Provide the [X, Y] coordinate of the cell's center where the given text is located.  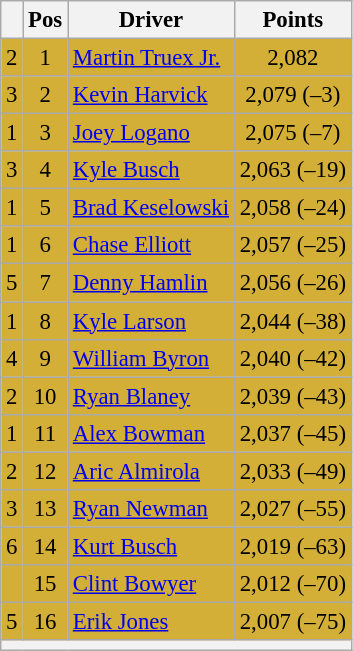
9 [46, 358]
11 [46, 433]
Denny Hamlin [152, 283]
Kurt Busch [152, 546]
Martin Truex Jr. [152, 58]
Aric Almirola [152, 471]
Driver [152, 20]
William Byron [152, 358]
Pos [46, 20]
2,044 (–38) [292, 321]
2,079 (–3) [292, 95]
Ryan Blaney [152, 396]
Kevin Harvick [152, 95]
2,056 (–26) [292, 283]
10 [46, 396]
15 [46, 584]
2,058 (–24) [292, 208]
Chase Elliott [152, 245]
Clint Bowyer [152, 584]
2,007 (–75) [292, 621]
8 [46, 321]
Ryan Newman [152, 509]
Erik Jones [152, 621]
2,019 (–63) [292, 546]
2,040 (–42) [292, 358]
2,039 (–43) [292, 396]
13 [46, 509]
2,027 (–55) [292, 509]
2,082 [292, 58]
Brad Keselowski [152, 208]
2,075 (–7) [292, 133]
2,037 (–45) [292, 433]
2,033 (–49) [292, 471]
Joey Logano [152, 133]
16 [46, 621]
2,057 (–25) [292, 245]
Kyle Busch [152, 170]
Kyle Larson [152, 321]
2,012 (–70) [292, 584]
12 [46, 471]
Points [292, 20]
Alex Bowman [152, 433]
2,063 (–19) [292, 170]
7 [46, 283]
14 [46, 546]
